Return the [X, Y] coordinate for the center point of the cell that contains the specified text.  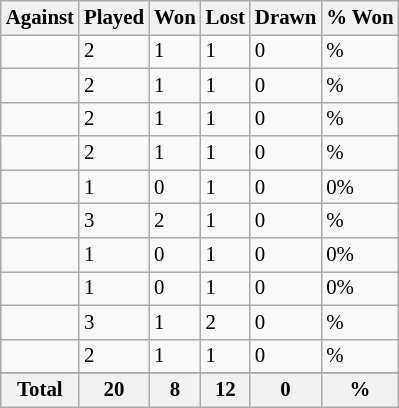
20 [114, 390]
12 [226, 390]
Against [40, 18]
Drawn [286, 18]
Lost [226, 18]
Total [40, 390]
Won [175, 18]
8 [175, 390]
% Won [360, 18]
Played [114, 18]
